Locate the cell with the specified text and output its (X, Y) center coordinate. 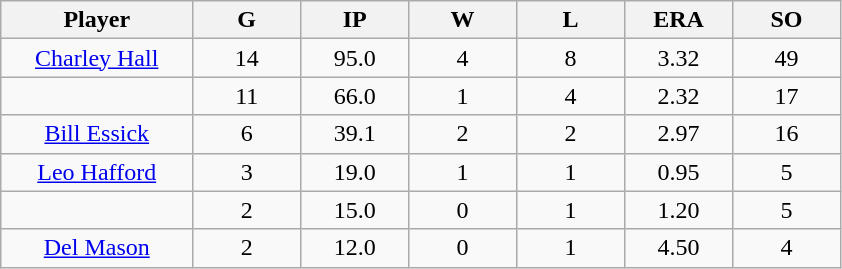
19.0 (355, 172)
L (571, 20)
Player (97, 20)
Del Mason (97, 248)
Leo Hafford (97, 172)
3 (247, 172)
49 (786, 58)
IP (355, 20)
2.32 (679, 96)
W (463, 20)
0.95 (679, 172)
8 (571, 58)
16 (786, 134)
66.0 (355, 96)
17 (786, 96)
G (247, 20)
3.32 (679, 58)
39.1 (355, 134)
6 (247, 134)
1.20 (679, 210)
95.0 (355, 58)
2.97 (679, 134)
15.0 (355, 210)
Bill Essick (97, 134)
12.0 (355, 248)
4.50 (679, 248)
ERA (679, 20)
Charley Hall (97, 58)
11 (247, 96)
SO (786, 20)
14 (247, 58)
